Identify which cell holds the provided text, then report its [X, Y] central coordinate. 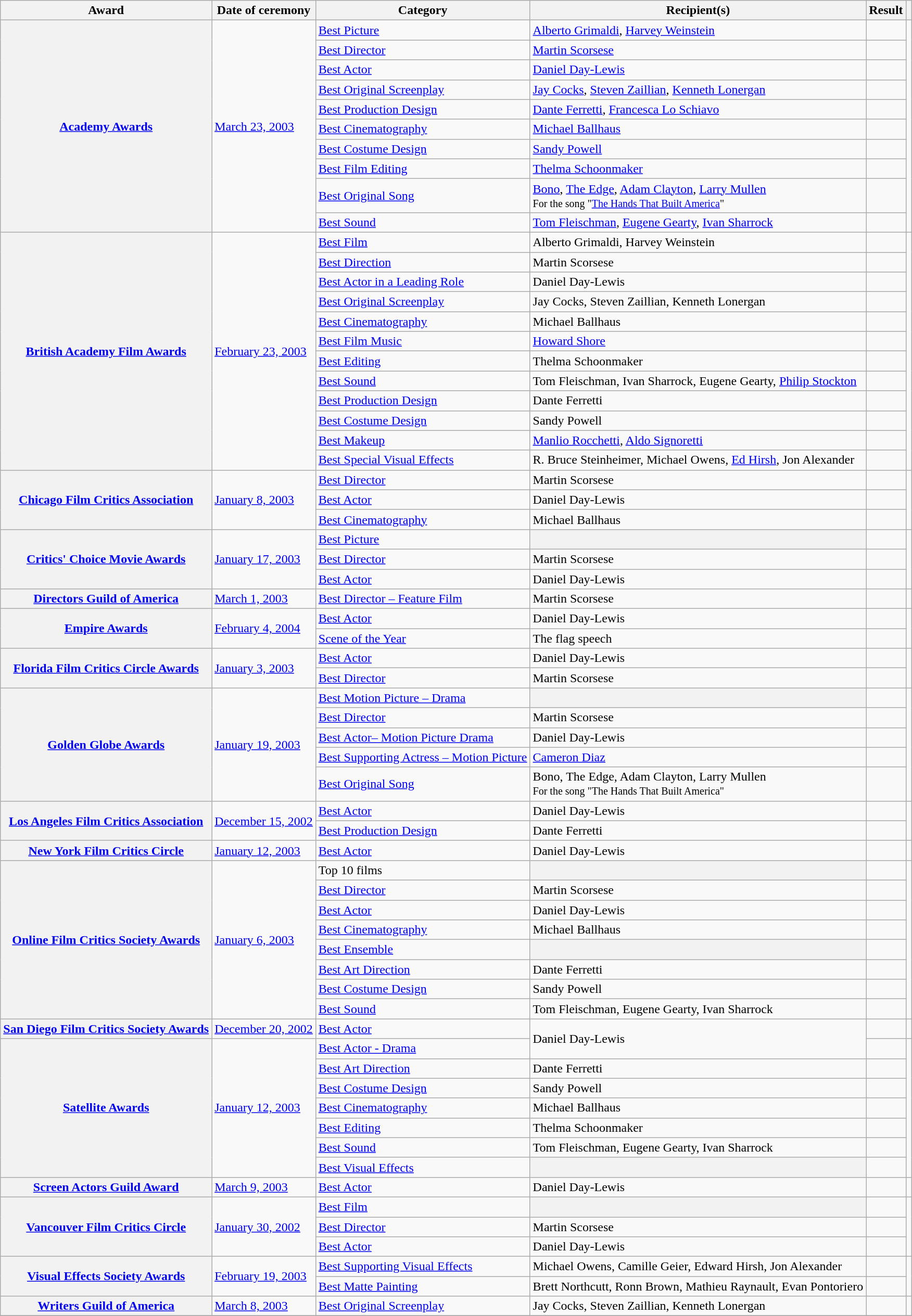
December 15, 2002 [264, 821]
Best Actor– Motion Picture Drama [423, 737]
December 20, 2002 [264, 1029]
Florida Film Critics Circle Awards [106, 668]
Best Film Editing [423, 169]
Critics' Choice Movie Awards [106, 559]
Best Visual Effects [423, 1167]
March 8, 2003 [264, 1306]
Best Direction [423, 262]
Empire Awards [106, 629]
March 1, 2003 [264, 599]
Best Film Music [423, 341]
Best Ensemble [423, 950]
January 6, 2003 [264, 939]
Vancouver Film Critics Circle [106, 1226]
February 19, 2003 [264, 1276]
San Diego Film Critics Society Awards [106, 1029]
Howard Shore [698, 341]
March 9, 2003 [264, 1187]
Brett Northcutt, Ronn Brown, Mathieu Raynault, Evan Pontoriero [698, 1286]
Best Motion Picture – Drama [423, 698]
R. Bruce Steinheimer, Michael Owens, Ed Hirsh, Jon Alexander [698, 460]
British Academy Film Awards [106, 351]
Best Makeup [423, 440]
Michael Owens, Camille Geier, Edward Hirsh, Jon Alexander [698, 1267]
January 8, 2003 [264, 500]
Satellite Awards [106, 1108]
Manlio Rocchetti, Aldo Signoretti [698, 440]
Best Matte Painting [423, 1286]
Writers Guild of America [106, 1306]
Category [423, 10]
Cameron Diaz [698, 757]
January 19, 2003 [264, 744]
Online Film Critics Society Awards [106, 939]
Screen Actors Guild Award [106, 1187]
Best Actor - Drama [423, 1049]
Date of ceremony [264, 10]
January 3, 2003 [264, 668]
Best Supporting Actress – Motion Picture [423, 757]
Tom Fleischman, Ivan Sharrock, Eugene Gearty, Philip Stockton [698, 381]
Directors Guild of America [106, 599]
Best Actor in a Leading Role [423, 282]
Best Supporting Visual Effects [423, 1267]
Recipient(s) [698, 10]
Dante Ferretti, Francesca Lo Schiavo [698, 109]
March 23, 2003 [264, 126]
Chicago Film Critics Association [106, 500]
Award [106, 10]
Golden Globe Awards [106, 744]
Los Angeles Film Critics Association [106, 821]
Visual Effects Society Awards [106, 1276]
Top 10 films [423, 870]
January 17, 2003 [264, 559]
Result [886, 10]
Scene of the Year [423, 638]
February 4, 2004 [264, 629]
Best Director – Feature Film [423, 599]
Best Special Visual Effects [423, 460]
The flag speech [698, 638]
January 30, 2002 [264, 1226]
New York Film Critics Circle [106, 850]
February 23, 2003 [264, 351]
Academy Awards [106, 126]
